Scan for the cell matching the given text and deliver its [x, y] coordinate at center. 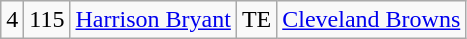
Harrison Bryant [153, 20]
4 [12, 20]
Cleveland Browns [372, 20]
115 [47, 20]
TE [256, 20]
